Determine the [X, Y] coordinate at the center of the cell enclosing the given text.  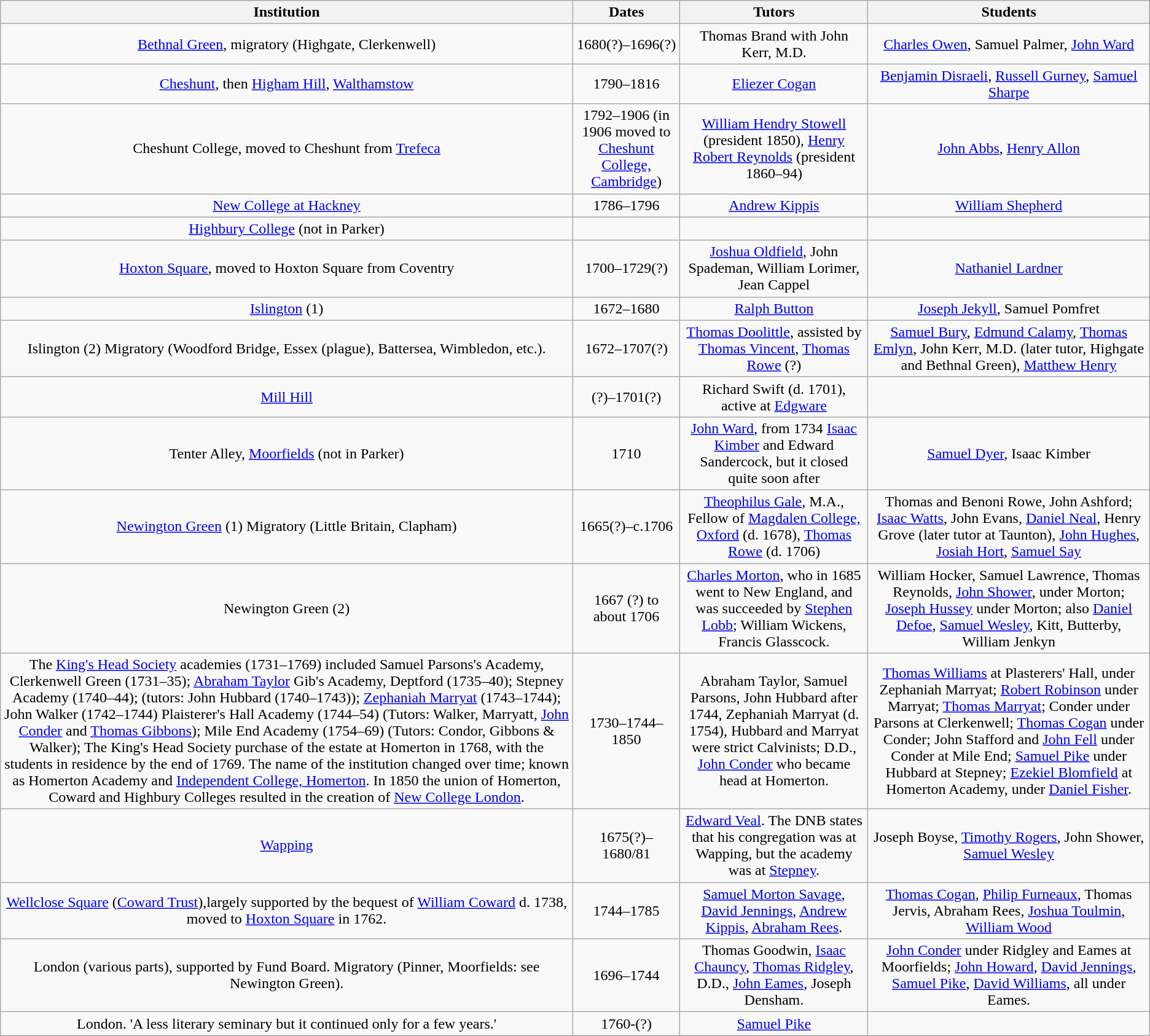
1744–1785 [626, 911]
Islington (1) [287, 308]
Samuel Pike [774, 1024]
London. 'A less literary seminary but it continued only for a few years.' [287, 1024]
1792–1906 (in 1906 moved to Cheshunt College, Cambridge) [626, 149]
Cheshunt, then Higham Hill, Walthamstow [287, 84]
John Conder under Ridgley and Eames at Moorfields; John Howard, David Jennings, Samuel Pike, David Williams, all under Eames. [1009, 976]
Joseph Jekyll, Samuel Pomfret [1009, 308]
Tutors [774, 12]
Charles Owen, Samuel Palmer, John Ward [1009, 44]
1760-(?) [626, 1024]
Samuel Dyer, Isaac Kimber [1009, 453]
Dates [626, 12]
Edward Veal. The DNB states that his congregation was at Wapping, but the academy was at Stepney. [774, 846]
London (various parts), supported by Fund Board. Migratory (Pinner, Moorfields: see Newington Green). [287, 976]
Andrew Kippis [774, 205]
Highbury College (not in Parker) [287, 229]
Thomas Cogan, Philip Furneaux, Thomas Jervis, Abraham Rees, Joshua Toulmin, William Wood [1009, 911]
Students [1009, 12]
Theophilus Gale, M.A., Fellow of Magdalen College, Oxford (d. 1678), Thomas Rowe (d. 1706) [774, 526]
1672–1707(?) [626, 348]
New College at Hackney [287, 205]
Thomas Doolittle, assisted by Thomas Vincent, Thomas Rowe (?) [774, 348]
William Hendry Stowell (president 1850), Henry Robert Reynolds (president 1860–94) [774, 149]
1790–1816 [626, 84]
1667 (?) to about 1706 [626, 608]
William Shepherd [1009, 205]
Islington (2) Migratory (Woodford Bridge, Essex (plague), Battersea, Wimbledon, etc.). [287, 348]
John Ward, from 1734 Isaac Kimber and Edward Sandercock, but it closed quite soon after [774, 453]
Wapping [287, 846]
Cheshunt College, moved to Cheshunt from Trefeca [287, 149]
Thomas Brand with John Kerr, M.D. [774, 44]
Benjamin Disraeli, Russell Gurney, Samuel Sharpe [1009, 84]
1786–1796 [626, 205]
Charles Morton, who in 1685 went to New England, and was succeeded by Stephen Lobb; William Wickens, Francis Glasscock. [774, 608]
1665(?)–c.1706 [626, 526]
Samuel Bury, Edmund Calamy, Thomas Emlyn, John Kerr, M.D. (later tutor, Highgate and Bethnal Green), Matthew Henry [1009, 348]
(?)–1701(?) [626, 397]
Institution [287, 12]
1700–1729(?) [626, 269]
Newington Green (1) Migratory (Little Britain, Clapham) [287, 526]
1675(?)–1680/81 [626, 846]
Newington Green (2) [287, 608]
1696–1744 [626, 976]
1680(?)–1696(?) [626, 44]
Tenter Alley, Moorfields (not in Parker) [287, 453]
Ralph Button [774, 308]
1730–1744–1850 [626, 731]
Thomas Goodwin, Isaac Chauncy, Thomas Ridgley, D.D., John Eames, Joseph Densham. [774, 976]
Bethnal Green, migratory (Highgate, Clerkenwell) [287, 44]
Wellclose Square (Coward Trust),largely supported by the bequest of William Coward d. 1738, moved to Hoxton Square in 1762. [287, 911]
Richard Swift (d. 1701), active at Edgware [774, 397]
Joseph Boyse, Timothy Rogers, John Shower, Samuel Wesley [1009, 846]
John Abbs, Henry Allon [1009, 149]
Mill Hill [287, 397]
Samuel Morton Savage, David Jennings, Andrew Kippis, Abraham Rees. [774, 911]
Hoxton Square, moved to Hoxton Square from Coventry [287, 269]
1710 [626, 453]
Nathaniel Lardner [1009, 269]
Joshua Oldfield, John Spademan, William Lorimer, Jean Cappel [774, 269]
Eliezer Cogan [774, 84]
1672–1680 [626, 308]
